Locate the cell with the specified text and output its (X, Y) center coordinate. 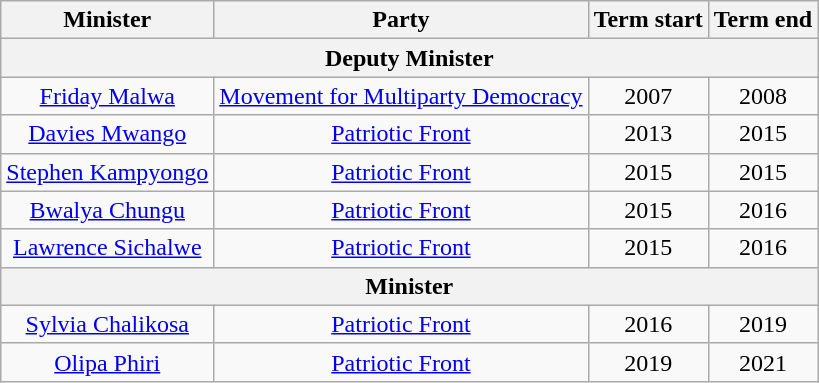
Movement for Multiparty Democracy (401, 96)
Party (401, 20)
Olipa Phiri (108, 362)
Friday Malwa (108, 96)
2008 (763, 96)
Stephen Kampyongo (108, 172)
Davies Mwango (108, 134)
2013 (648, 134)
2021 (763, 362)
2007 (648, 96)
Bwalya Chungu (108, 210)
Term end (763, 20)
Lawrence Sichalwe (108, 248)
Term start (648, 20)
Deputy Minister (410, 58)
Sylvia Chalikosa (108, 324)
